For the text-containing cell, return its midpoint in [X, Y] coordinate format. 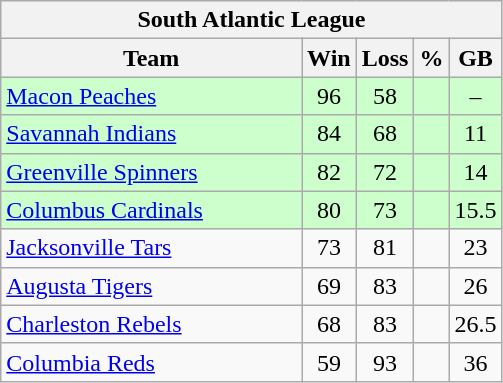
Team [152, 58]
Loss [385, 58]
Savannah Indians [152, 134]
82 [330, 172]
Jacksonville Tars [152, 248]
58 [385, 96]
96 [330, 96]
93 [385, 362]
26 [476, 286]
% [432, 58]
Augusta Tigers [152, 286]
Columbus Cardinals [152, 210]
South Atlantic League [252, 20]
59 [330, 362]
Macon Peaches [152, 96]
11 [476, 134]
36 [476, 362]
26.5 [476, 324]
– [476, 96]
Charleston Rebels [152, 324]
72 [385, 172]
80 [330, 210]
GB [476, 58]
Columbia Reds [152, 362]
14 [476, 172]
84 [330, 134]
Win [330, 58]
23 [476, 248]
81 [385, 248]
15.5 [476, 210]
Greenville Spinners [152, 172]
69 [330, 286]
